Extract the (X, Y) coordinate from the center of the cell holding the provided text.  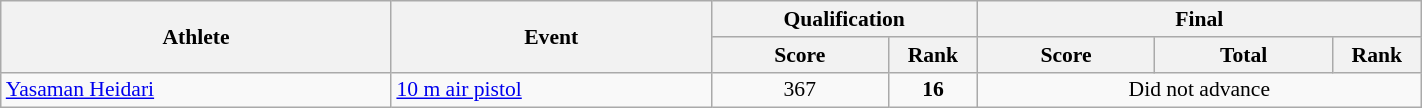
16 (934, 90)
Athlete (196, 36)
Final (1199, 19)
10 m air pistol (551, 90)
Did not advance (1199, 90)
367 (800, 90)
Qualification (844, 19)
Event (551, 36)
Yasaman Heidari (196, 90)
Total (1244, 55)
